From the cell containing the given text, extract its center point as [x, y] coordinate. 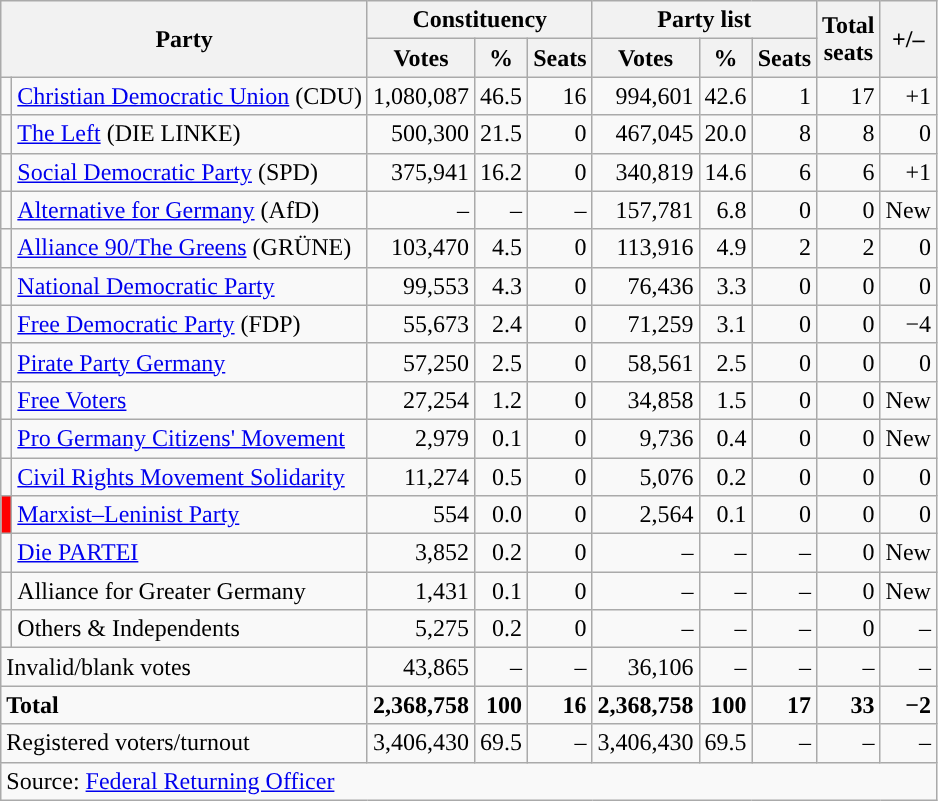
3.1 [726, 324]
1,080,087 [420, 96]
Total [184, 705]
4.5 [502, 248]
2,979 [420, 438]
2,564 [646, 515]
+/– [908, 39]
Registered voters/turnout [184, 743]
−4 [908, 324]
43,865 [420, 667]
76,436 [646, 286]
3.3 [726, 286]
1.5 [726, 400]
34,858 [646, 400]
Free Democratic Party (FDP) [190, 324]
55,673 [420, 324]
994,601 [646, 96]
71,259 [646, 324]
2.4 [502, 324]
21.5 [502, 134]
Alliance 90/The Greens (GRÜNE) [190, 248]
36,106 [646, 667]
467,045 [646, 134]
Marxist–Leninist Party [190, 515]
−2 [908, 705]
58,561 [646, 362]
Party [184, 39]
4.3 [502, 286]
57,250 [420, 362]
Pro Germany Citizens' Movement [190, 438]
14.6 [726, 172]
42.6 [726, 96]
500,300 [420, 134]
The Left (DIE LINKE) [190, 134]
4.9 [726, 248]
113,916 [646, 248]
1 [784, 96]
1,431 [420, 591]
Alternative for Germany (AfD) [190, 210]
1.2 [502, 400]
46.5 [502, 96]
Party list [704, 20]
3,852 [420, 553]
16.2 [502, 172]
0.0 [502, 515]
6.8 [726, 210]
Alliance for Greater Germany [190, 591]
Constituency [480, 20]
Christian Democratic Union (CDU) [190, 96]
Social Democratic Party (SPD) [190, 172]
Totalseats [849, 39]
99,553 [420, 286]
27,254 [420, 400]
Civil Rights Movement Solidarity [190, 477]
Free Voters [190, 400]
11,274 [420, 477]
103,470 [420, 248]
9,736 [646, 438]
National Democratic Party [190, 286]
Die PARTEI [190, 553]
5,076 [646, 477]
Pirate Party Germany [190, 362]
Source: Federal Returning Officer [469, 781]
340,819 [646, 172]
554 [420, 515]
Invalid/blank votes [184, 667]
0.4 [726, 438]
33 [849, 705]
20.0 [726, 134]
157,781 [646, 210]
0.5 [502, 477]
5,275 [420, 629]
Others & Independents [190, 629]
375,941 [420, 172]
